Locate the cell with the specified text and output its [X, Y] center coordinate. 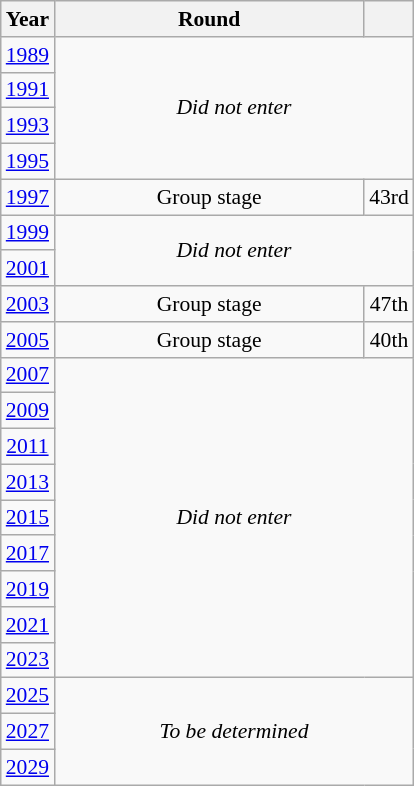
To be determined [234, 732]
2019 [28, 589]
2007 [28, 375]
2003 [28, 304]
2001 [28, 269]
2025 [28, 696]
2015 [28, 518]
1999 [28, 233]
2029 [28, 767]
2021 [28, 625]
2023 [28, 660]
2013 [28, 482]
1997 [28, 197]
1995 [28, 162]
Round [209, 19]
40th [389, 340]
2005 [28, 340]
43rd [389, 197]
2011 [28, 447]
Year [28, 19]
1991 [28, 90]
1993 [28, 126]
1989 [28, 55]
47th [389, 304]
2017 [28, 554]
2009 [28, 411]
2027 [28, 732]
